Extract the [x, y] coordinate from the center of the cell holding the provided text.  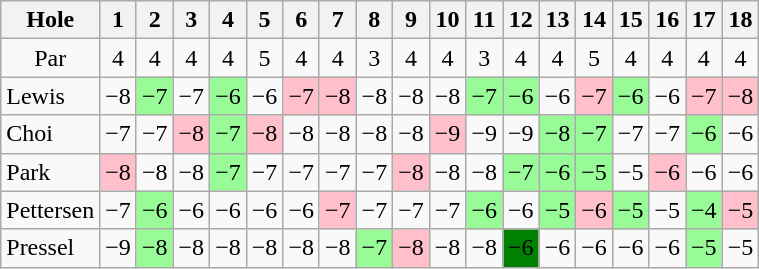
10 [448, 20]
Choi [50, 134]
Lewis [50, 96]
−4 [704, 210]
1 [118, 20]
8 [374, 20]
11 [484, 20]
14 [594, 20]
18 [740, 20]
Park [50, 172]
Hole [50, 20]
6 [302, 20]
7 [338, 20]
15 [630, 20]
17 [704, 20]
16 [668, 20]
13 [558, 20]
Par [50, 58]
9 [412, 20]
2 [154, 20]
12 [520, 20]
Pressel [50, 248]
Pettersen [50, 210]
